From the cell containing the given text, extract its center point as (x, y) coordinate. 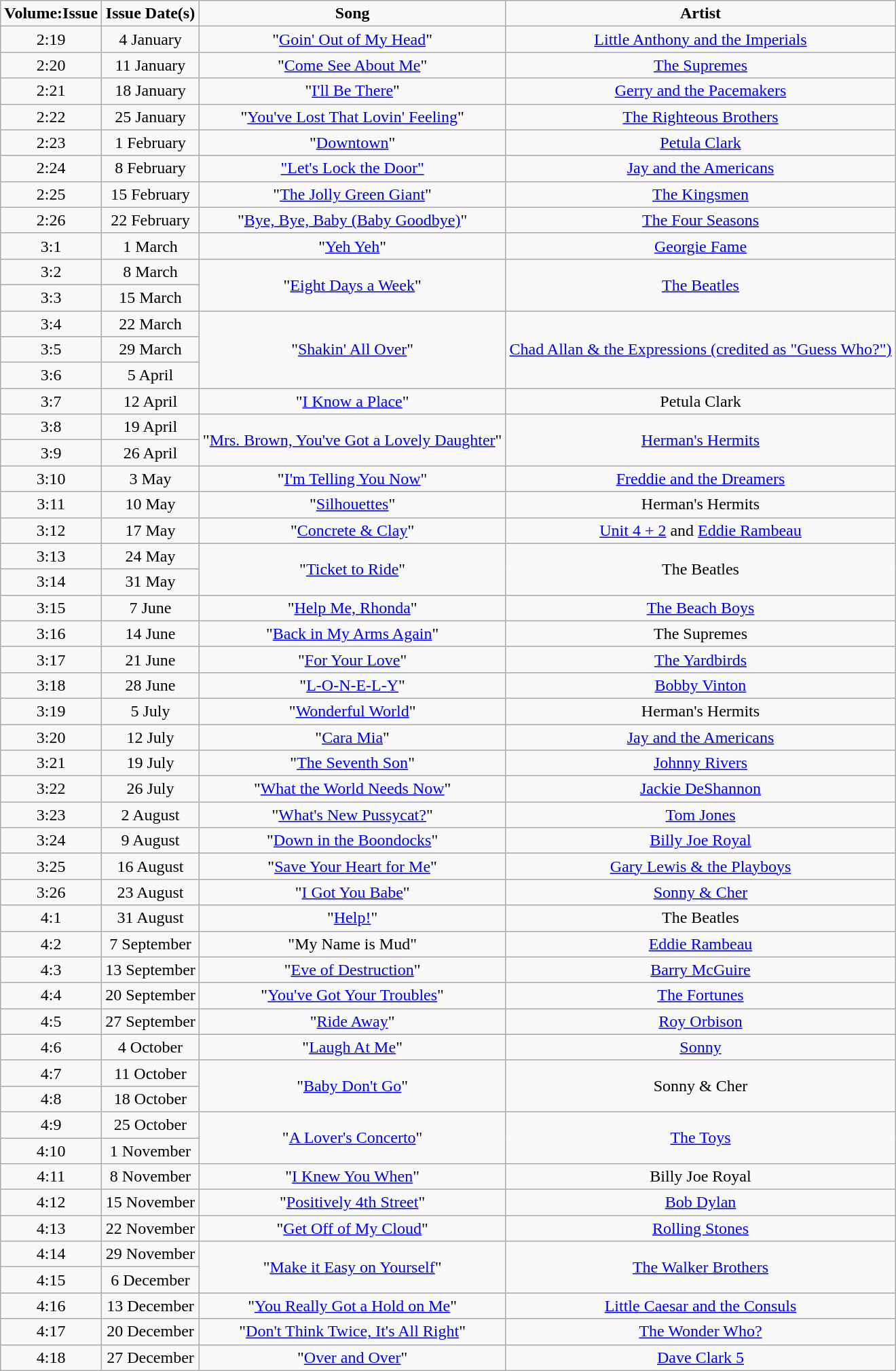
Chad Allan & the Expressions (credited as "Guess Who?") (701, 350)
"I Got You Babe" (352, 892)
4:1 (52, 918)
"Downtown" (352, 143)
"Get Off of My Cloud" (352, 1228)
3:9 (52, 453)
3:10 (52, 479)
The Walker Brothers (701, 1267)
"You've Lost That Lovin' Feeling" (352, 117)
4:7 (52, 1073)
Johnny Rivers (701, 763)
15 November (151, 1203)
3:22 (52, 789)
"The Jolly Green Giant" (352, 194)
"Help Me, Rhonda" (352, 608)
"Come See About Me" (352, 65)
3:8 (52, 427)
4:18 (52, 1357)
"I'm Telling You Now" (352, 479)
4:10 (52, 1151)
3:16 (52, 634)
"You've Got Your Troubles" (352, 995)
3:19 (52, 711)
"Laugh At Me" (352, 1047)
3:6 (52, 376)
"Yeh Yeh" (352, 246)
8 November (151, 1177)
"Ride Away" (352, 1021)
28 June (151, 685)
22 March (151, 324)
Song (352, 14)
3:24 (52, 841)
22 February (151, 220)
27 September (151, 1021)
25 January (151, 117)
"Silhouettes" (352, 505)
The Wonder Who? (701, 1332)
"Eve of Destruction" (352, 970)
3:12 (52, 530)
26 July (151, 789)
6 December (151, 1280)
5 July (151, 711)
4:8 (52, 1099)
Jackie DeShannon (701, 789)
1 March (151, 246)
4:5 (52, 1021)
21 June (151, 659)
"Positively 4th Street" (352, 1203)
4:12 (52, 1203)
11 January (151, 65)
3 May (151, 479)
8 March (151, 272)
"L-O-N-E-L-Y" (352, 685)
7 June (151, 608)
7 September (151, 944)
The Fortunes (701, 995)
26 April (151, 453)
The Yardbirds (701, 659)
"Cara Mia" (352, 737)
1 November (151, 1151)
15 March (151, 297)
"Help!" (352, 918)
Rolling Stones (701, 1228)
"You Really Got a Hold on Me" (352, 1306)
8 February (151, 168)
2:20 (52, 65)
The Righteous Brothers (701, 117)
19 July (151, 763)
4:16 (52, 1306)
29 March (151, 350)
Roy Orbison (701, 1021)
12 April (151, 401)
12 July (151, 737)
"Eight Days a Week" (352, 285)
3:3 (52, 297)
15 February (151, 194)
2:26 (52, 220)
3:18 (52, 685)
"Over and Over" (352, 1357)
3:7 (52, 401)
2:21 (52, 91)
Bobby Vinton (701, 685)
4:3 (52, 970)
Barry McGuire (701, 970)
4:13 (52, 1228)
"Back in My Arms Again" (352, 634)
19 April (151, 427)
4:17 (52, 1332)
3:15 (52, 608)
"The Seventh Son" (352, 763)
2:25 (52, 194)
3:26 (52, 892)
2:24 (52, 168)
29 November (151, 1254)
2:19 (52, 39)
4:4 (52, 995)
The Kingsmen (701, 194)
17 May (151, 530)
Volume:Issue (52, 14)
Georgie Fame (701, 246)
2:22 (52, 117)
9 August (151, 841)
14 June (151, 634)
2 August (151, 815)
3:21 (52, 763)
3:2 (52, 272)
3:25 (52, 866)
3:17 (52, 659)
3:14 (52, 582)
20 December (151, 1332)
"Ticket to Ride" (352, 569)
"My Name is Mud" (352, 944)
25 October (151, 1125)
"Concrete & Clay" (352, 530)
3:20 (52, 737)
"What the World Needs Now" (352, 789)
"Goin' Out of My Head" (352, 39)
4 January (151, 39)
3:4 (52, 324)
4:14 (52, 1254)
The Beach Boys (701, 608)
20 September (151, 995)
"Let's Lock the Door" (352, 168)
27 December (151, 1357)
31 August (151, 918)
3:13 (52, 556)
4:9 (52, 1125)
Freddie and the Dreamers (701, 479)
"For Your Love" (352, 659)
4:15 (52, 1280)
"Save Your Heart for Me" (352, 866)
Dave Clark 5 (701, 1357)
Unit 4 + 2 and Eddie Rambeau (701, 530)
"I Know a Place" (352, 401)
"Mrs. Brown, You've Got a Lovely Daughter" (352, 440)
"Don't Think Twice, It's All Right" (352, 1332)
Little Anthony and the Imperials (701, 39)
4:11 (52, 1177)
1 February (151, 143)
"I Knew You When" (352, 1177)
23 August (151, 892)
4:6 (52, 1047)
5 April (151, 376)
4:2 (52, 944)
3:23 (52, 815)
18 January (151, 91)
Artist (701, 14)
Gerry and the Pacemakers (701, 91)
The Toys (701, 1137)
18 October (151, 1099)
"Wonderful World" (352, 711)
31 May (151, 582)
3:1 (52, 246)
The Four Seasons (701, 220)
Sonny (701, 1047)
"Make it Easy on Yourself" (352, 1267)
"A Lover's Concerto" (352, 1137)
Issue Date(s) (151, 14)
"Down in the Boondocks" (352, 841)
"What's New Pussycat?" (352, 815)
"Baby Don't Go" (352, 1086)
13 September (151, 970)
3:11 (52, 505)
"I'll Be There" (352, 91)
11 October (151, 1073)
Gary Lewis & the Playboys (701, 866)
"Shakin' All Over" (352, 350)
2:23 (52, 143)
Eddie Rambeau (701, 944)
3:5 (52, 350)
4 October (151, 1047)
22 November (151, 1228)
24 May (151, 556)
Tom Jones (701, 815)
"Bye, Bye, Baby (Baby Goodbye)" (352, 220)
Little Caesar and the Consuls (701, 1306)
10 May (151, 505)
Bob Dylan (701, 1203)
16 August (151, 866)
13 December (151, 1306)
